Pinpoint the cell where the given text exists, returning its (X, Y) midpoint coordinate. 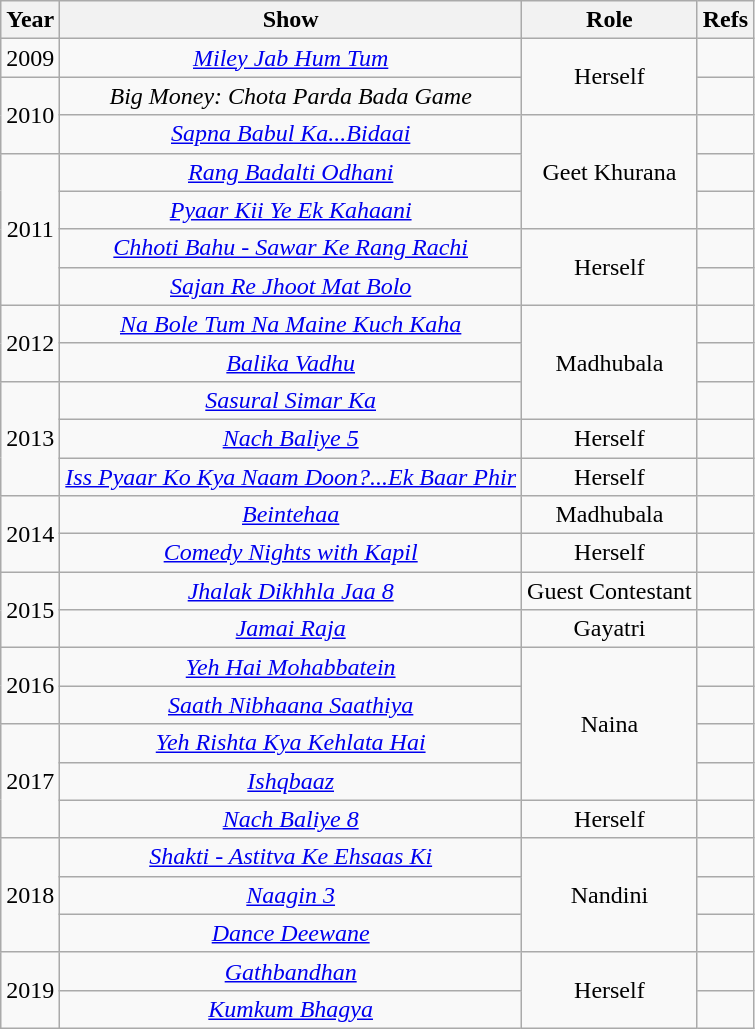
Big Money: Chota Parda Bada Game (291, 96)
Ishqbaaz (291, 781)
Gayatri (610, 629)
Dance Deewane (291, 933)
2018 (30, 895)
Nach Baliye 8 (291, 819)
2012 (30, 343)
2016 (30, 686)
Beintehaa (291, 515)
Gathbandhan (291, 971)
Refs (725, 20)
Balika Vadhu (291, 362)
Yeh Hai Mohabbatein (291, 667)
Geet Khurana (610, 172)
Comedy Nights with Kapil (291, 553)
Nach Baliye 5 (291, 438)
Nandini (610, 895)
Iss Pyaar Ko Kya Naam Doon?...Ek Baar Phir (291, 477)
Naina (610, 724)
Miley Jab Hum Tum (291, 58)
2019 (30, 990)
2011 (30, 229)
Saath Nibhaana Saathiya (291, 705)
Pyaar Kii Ye Ek Kahaani (291, 210)
Sajan Re Jhoot Mat Bolo (291, 286)
Sapna Babul Ka...Bidaai (291, 134)
Sasural Simar Ka (291, 400)
Na Bole Tum Na Maine Kuch Kaha (291, 324)
Kumkum Bhagya (291, 1009)
Rang Badalti Odhani (291, 172)
Year (30, 20)
Role (610, 20)
Guest Contestant (610, 591)
2017 (30, 781)
Naagin 3 (291, 895)
2015 (30, 610)
Yeh Rishta Kya Kehlata Hai (291, 743)
Shakti - Astitva Ke Ehsaas Ki (291, 857)
2014 (30, 534)
Jhalak Dikhhla Jaa 8 (291, 591)
Chhoti Bahu - Sawar Ke Rang Rachi (291, 248)
Jamai Raja (291, 629)
2009 (30, 58)
2010 (30, 115)
2013 (30, 438)
Show (291, 20)
